Locate the cell with the specified text and output its (X, Y) center coordinate. 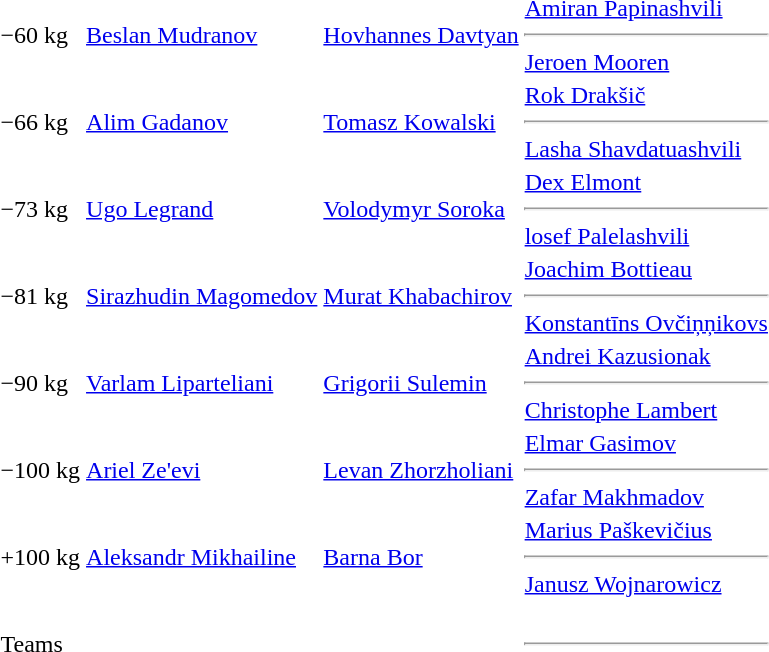
Aleksandr Mikhailine (202, 557)
Sirazhudin Magomedov (202, 296)
Ariel Ze'evi (202, 470)
Joachim Bottieau Konstantīns Ovčiņņikovs (646, 296)
Rok Drakšič Lasha Shavdatuashvili (646, 122)
Marius Paškevičius Janusz Wojnarowicz (646, 557)
Grigorii Sulemin (421, 383)
Andrei Kazusionak Christophe Lambert (646, 383)
Murat Khabachirov (421, 296)
Dex Elmont losef Palelashvili (646, 209)
Varlam Liparteliani (202, 383)
Ugo Legrand (202, 209)
Tomasz Kowalski (421, 122)
Alim Gadanov (202, 122)
Barna Bor (421, 557)
Elmar Gasimov Zafar Makhmadov (646, 470)
Volodymyr Soroka (421, 209)
Levan Zhorzholiani (421, 470)
